Locate the cell with the specified text and output its [X, Y] center coordinate. 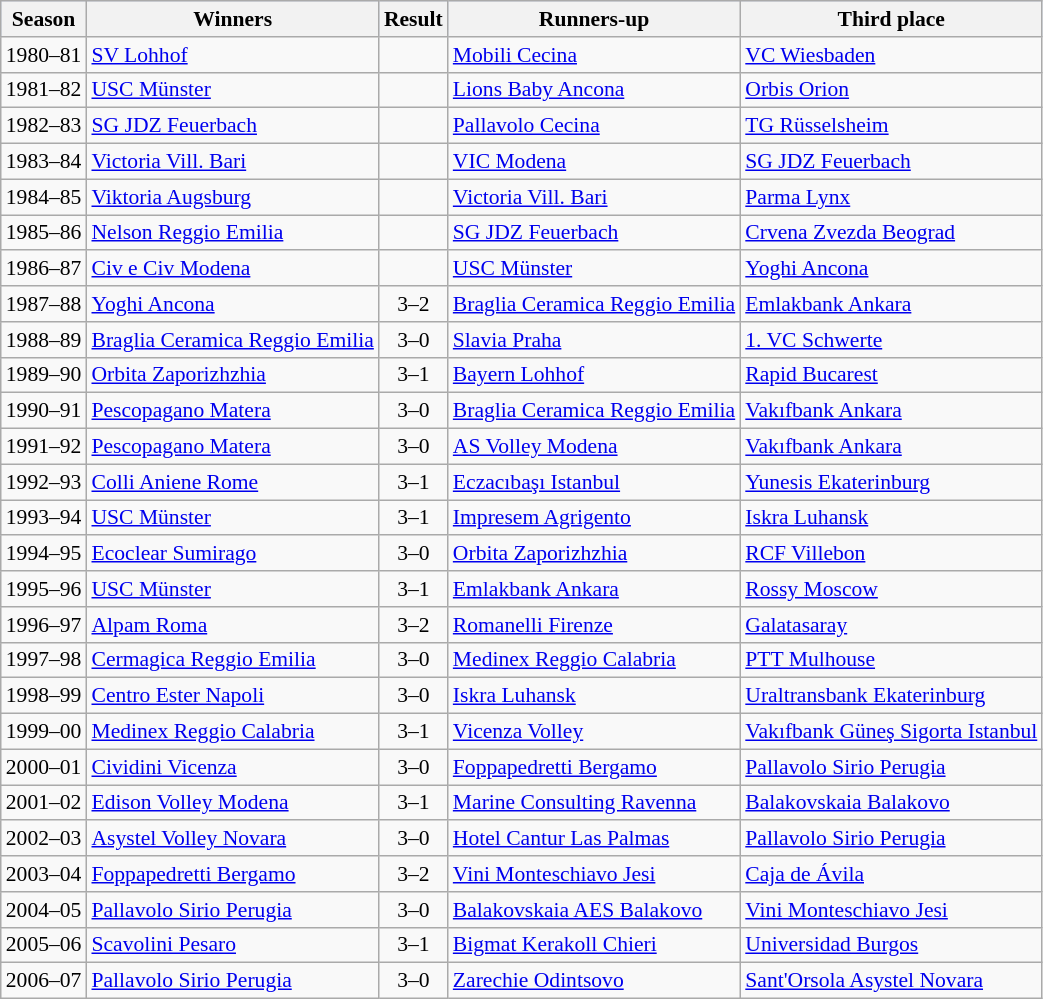
1992–93 [44, 482]
Sant'Orsola Asystel Novara [891, 981]
Crvena Zvezda Beograd [891, 233]
Runners-up [594, 19]
1995–96 [44, 589]
Bigmat Kerakoll Chieri [594, 945]
Lions Baby Ancona [594, 90]
1996–97 [44, 625]
VIC Modena [594, 162]
Mobili Cecina [594, 55]
Colli Aniene Rome [232, 482]
1988–89 [44, 340]
Universidad Burgos [891, 945]
Nelson Reggio Emilia [232, 233]
Winners [232, 19]
Pallavolo Cecina [594, 126]
2006–07 [44, 981]
1985–86 [44, 233]
Civ e Civ Modena [232, 269]
Vicenza Volley [594, 732]
Zarechie Odintsovo [594, 981]
1983–84 [44, 162]
1991–92 [44, 447]
Marine Consulting Ravenna [594, 803]
Rapid Bucarest [891, 375]
Yunesis Ekaterinburg [891, 482]
SV Lohhof [232, 55]
2005–06 [44, 945]
1981–82 [44, 90]
1994–95 [44, 554]
1980–81 [44, 55]
Hotel Cantur Las Palmas [594, 839]
RCF Villebon [891, 554]
Caja de Ávila [891, 874]
Eczacıbaşı Istanbul [594, 482]
TG Rüsselsheim [891, 126]
Centro Ester Napoli [232, 696]
1986–87 [44, 269]
1993–94 [44, 518]
Cermagica Reggio Emilia [232, 660]
Asystel Volley Novara [232, 839]
Slavia Praha [594, 340]
1997–98 [44, 660]
Season [44, 19]
2002–03 [44, 839]
Bayern Lohhof [594, 375]
Romanelli Firenze [594, 625]
1984–85 [44, 197]
1990–91 [44, 411]
Uraltransbank Ekaterinburg [891, 696]
VC Wiesbaden [891, 55]
Orbis Orion [891, 90]
1998–99 [44, 696]
Scavolini Pesaro [232, 945]
Viktoria Augsburg [232, 197]
2001–02 [44, 803]
AS Volley Modena [594, 447]
Parma Lynx [891, 197]
2000–01 [44, 767]
Balakovskaia AES Balakovo [594, 910]
Edison Volley Modena [232, 803]
1982–83 [44, 126]
PTT Mulhouse [891, 660]
Impresem Agrigento [594, 518]
Galatasaray [891, 625]
Ecoclear Sumirago [232, 554]
Balakovskaia Balakovo [891, 803]
Rossy Moscow [891, 589]
Cividini Vicenza [232, 767]
1989–90 [44, 375]
Result [414, 19]
1. VC Schwerte [891, 340]
1999–00 [44, 732]
Alpam Roma [232, 625]
Vakıfbank Güneş Sigorta Istanbul [891, 732]
2003–04 [44, 874]
Third place [891, 19]
2004–05 [44, 910]
1987–88 [44, 304]
